For the text-containing cell, return its midpoint in (X, Y) coordinate format. 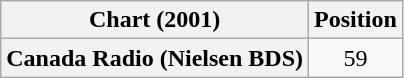
Position (356, 20)
59 (356, 58)
Canada Radio (Nielsen BDS) (155, 58)
Chart (2001) (155, 20)
